Return the [x, y] coordinate for the center point of the cell that contains the specified text.  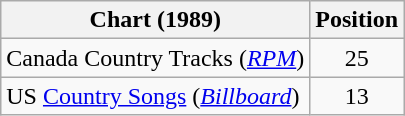
13 [357, 96]
US Country Songs (Billboard) [156, 96]
Canada Country Tracks (RPM) [156, 58]
Chart (1989) [156, 20]
25 [357, 58]
Position [357, 20]
